For the text-containing cell, return its midpoint in (x, y) coordinate format. 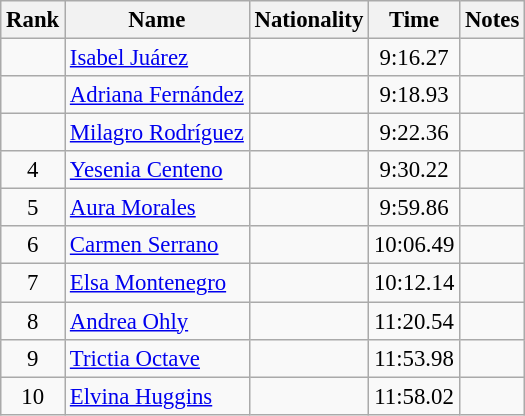
Rank (33, 20)
9:30.22 (414, 170)
11:58.02 (414, 396)
Andrea Ohly (158, 321)
Name (158, 20)
Aura Morales (158, 208)
9 (33, 358)
Time (414, 20)
9:22.36 (414, 133)
Carmen Serrano (158, 245)
Elsa Montenegro (158, 283)
10 (33, 396)
11:20.54 (414, 321)
10:12.14 (414, 283)
6 (33, 245)
5 (33, 208)
8 (33, 321)
11:53.98 (414, 358)
7 (33, 283)
Isabel Juárez (158, 58)
Milagro Rodríguez (158, 133)
Adriana Fernández (158, 95)
9:16.27 (414, 58)
10:06.49 (414, 245)
4 (33, 170)
Notes (492, 20)
Nationality (308, 20)
9:59.86 (414, 208)
Trictia Octave (158, 358)
Yesenia Centeno (158, 170)
9:18.93 (414, 95)
Elvina Huggins (158, 396)
